Determine the (X, Y) coordinate at the center of the cell enclosing the given text.  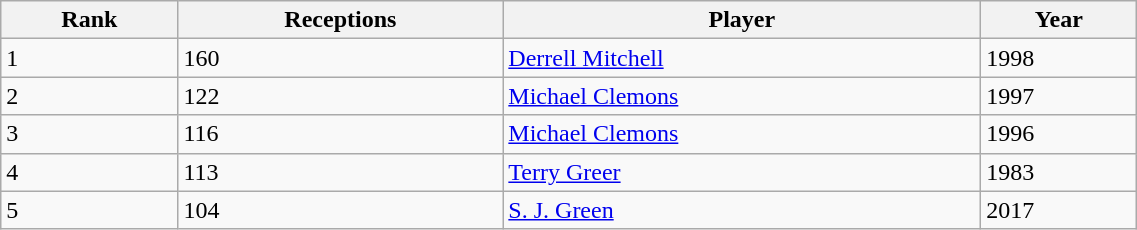
1998 (1059, 58)
Player (742, 20)
116 (340, 134)
1983 (1059, 172)
113 (340, 172)
1997 (1059, 96)
5 (90, 210)
2017 (1059, 210)
3 (90, 134)
Derrell Mitchell (742, 58)
1996 (1059, 134)
S. J. Green (742, 210)
4 (90, 172)
1 (90, 58)
122 (340, 96)
104 (340, 210)
Rank (90, 20)
Terry Greer (742, 172)
2 (90, 96)
160 (340, 58)
Year (1059, 20)
Receptions (340, 20)
